Identify which cell holds the provided text, then report its [X, Y] central coordinate. 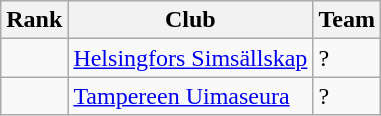
Helsingfors Simsällskap [190, 58]
Team [347, 20]
Tampereen Uimaseura [190, 96]
Club [190, 20]
Rank [34, 20]
